Locate the cell with the specified text and output its [x, y] center coordinate. 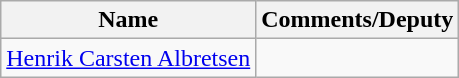
Comments/Deputy [358, 20]
Name [128, 20]
Henrik Carsten Albretsen [128, 58]
